Identify which cell holds the provided text, then report its [x, y] central coordinate. 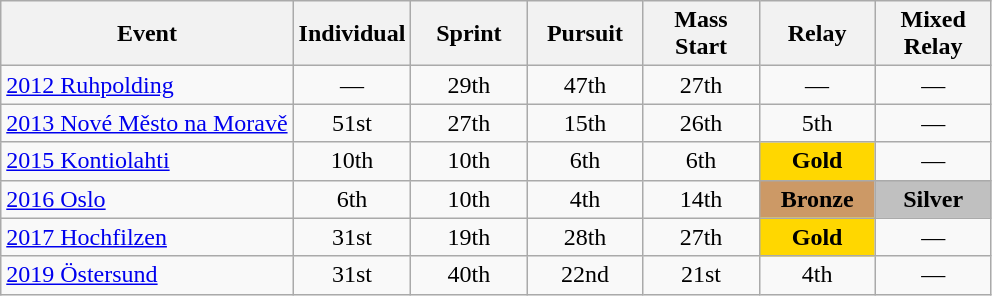
5th [817, 123]
Relay [817, 34]
Mass Start [701, 34]
Sprint [469, 34]
Pursuit [585, 34]
15th [585, 123]
21st [701, 275]
2012 Ruhpolding [147, 85]
40th [469, 275]
29th [469, 85]
2017 Hochfilzen [147, 237]
51st [352, 123]
Individual [352, 34]
47th [585, 85]
2013 Nové Město na Moravě [147, 123]
2019 Östersund [147, 275]
22nd [585, 275]
26th [701, 123]
Bronze [817, 199]
Silver [933, 199]
14th [701, 199]
19th [469, 237]
2015 Kontiolahti [147, 161]
Event [147, 34]
2016 Oslo [147, 199]
28th [585, 237]
Mixed Relay [933, 34]
